Search for the cell housing the specified text and yield its (X, Y) center coordinate. 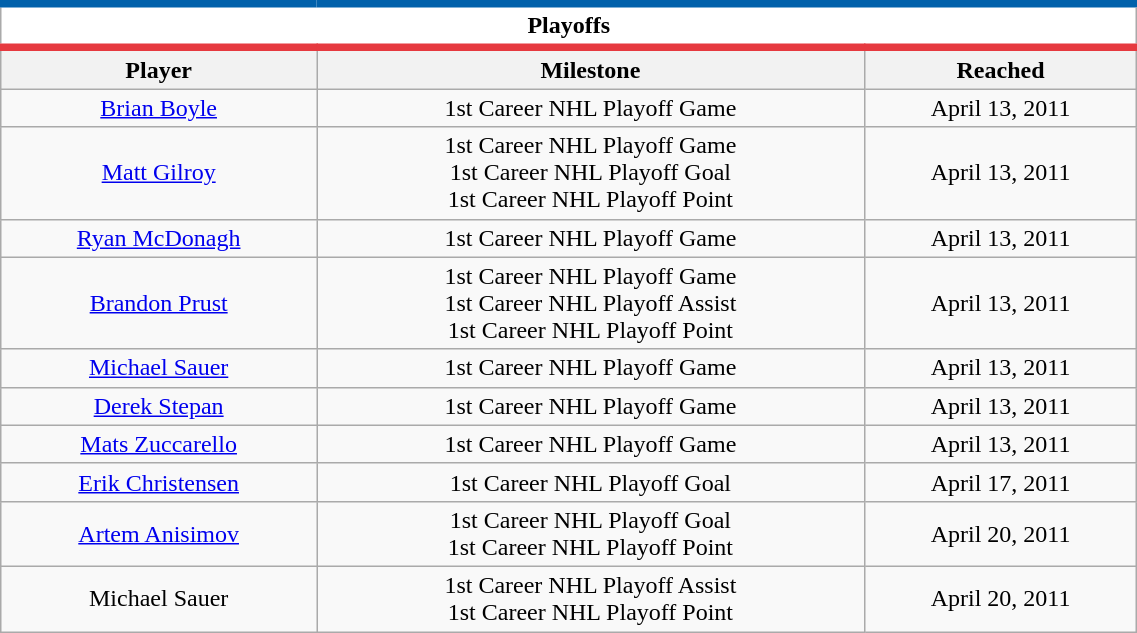
Brian Boyle (159, 108)
Matt Gilroy (159, 173)
April 17, 2011 (1000, 482)
1st Career NHL Playoff Game1st Career NHL Playoff Goal1st Career NHL Playoff Point (591, 173)
Ryan McDonagh (159, 238)
Brandon Prust (159, 303)
1st Career NHL Playoff Goal1st Career NHL Playoff Point (591, 534)
Artem Anisimov (159, 534)
1st Career NHL Playoff Assist1st Career NHL Playoff Point (591, 598)
Playoffs (569, 26)
Reached (1000, 68)
Derek Stepan (159, 406)
1st Career NHL Playoff Game1st Career NHL Playoff Assist1st Career NHL Playoff Point (591, 303)
Milestone (591, 68)
1st Career NHL Playoff Goal (591, 482)
Erik Christensen (159, 482)
Mats Zuccarello (159, 444)
Player (159, 68)
